Detect which cell encompasses the target text, then output its (X, Y) center coordinate. 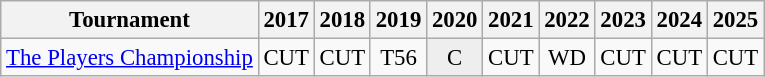
2024 (679, 20)
2020 (455, 20)
2018 (342, 20)
C (455, 58)
2021 (511, 20)
2023 (623, 20)
2022 (567, 20)
The Players Championship (130, 58)
2017 (286, 20)
2019 (398, 20)
2025 (735, 20)
T56 (398, 58)
WD (567, 58)
Tournament (130, 20)
